From the cell containing the given text, extract its center point as [X, Y] coordinate. 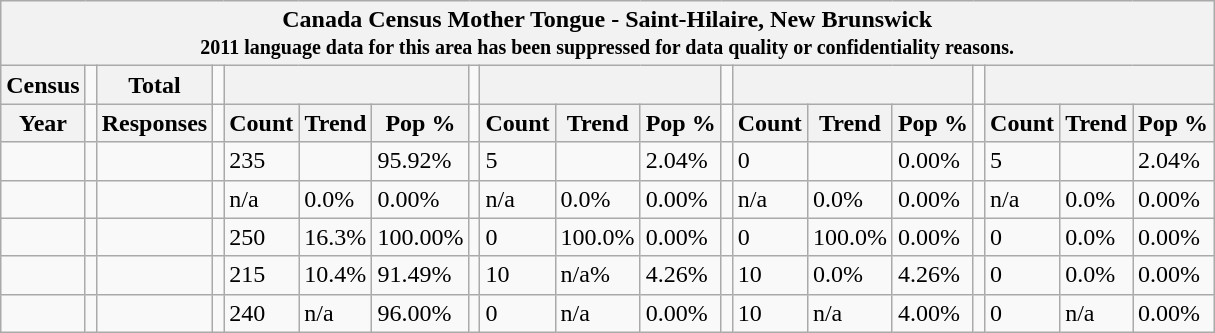
91.49% [420, 275]
235 [262, 161]
10.4% [336, 275]
215 [262, 275]
4.00% [932, 313]
96.00% [420, 313]
Year [43, 123]
100.00% [420, 237]
Responses [154, 123]
n/a% [598, 275]
240 [262, 313]
16.3% [336, 237]
250 [262, 237]
Total [154, 85]
Census [43, 85]
95.92% [420, 161]
